For the text-containing cell, return its midpoint in [X, Y] coordinate format. 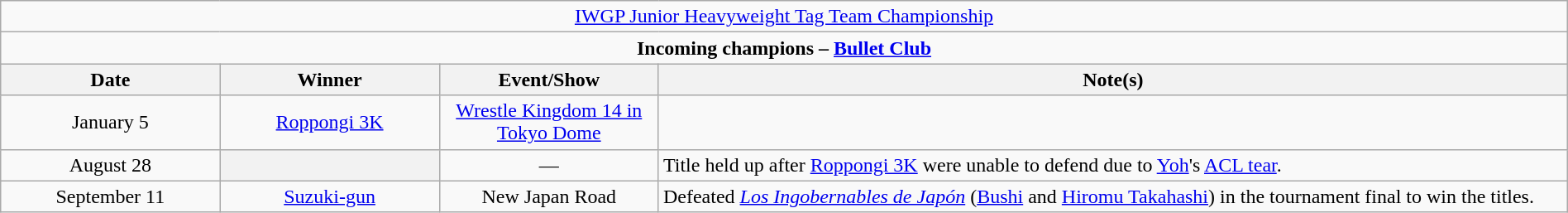
August 28 [111, 165]
Note(s) [1113, 80]
— [549, 165]
Suzuki-gun [329, 196]
September 11 [111, 196]
Incoming champions – Bullet Club [784, 48]
Date [111, 80]
Defeated Los Ingobernables de Japón (Bushi and Hiromu Takahashi) in the tournament final to win the titles. [1113, 196]
Title held up after Roppongi 3K were unable to defend due to Yoh's ACL tear. [1113, 165]
Winner [329, 80]
Event/Show [549, 80]
Roppongi 3K [329, 123]
IWGP Junior Heavyweight Tag Team Championship [784, 17]
Wrestle Kingdom 14 in Tokyo Dome [549, 123]
January 5 [111, 123]
New Japan Road [549, 196]
